For the text-containing cell, return its midpoint in [x, y] coordinate format. 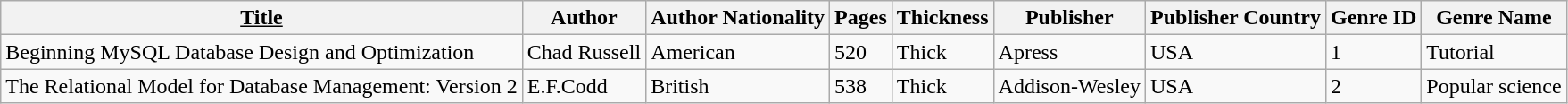
Publisher [1069, 18]
Addison-Wesley [1069, 86]
2 [1373, 86]
Tutorial [1494, 52]
Pages [861, 18]
Author [584, 18]
Chad Russell [584, 52]
1 [1373, 52]
Thickness [942, 18]
Genre ID [1373, 18]
Author Nationality [738, 18]
British [738, 86]
E.F.Codd [584, 86]
Publisher Country [1236, 18]
538 [861, 86]
The Relational Model for Database Management: Version 2 [261, 86]
American [738, 52]
Title [261, 18]
Popular science [1494, 86]
Beginning MySQL Database Design and Optimization [261, 52]
Genre Name [1494, 18]
520 [861, 52]
Apress [1069, 52]
